Find where the given text appears and provide that cell's center as (X, Y) coordinate. 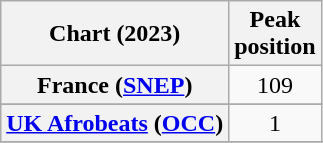
UK Afrobeats (OCC) (115, 123)
France (SNEP) (115, 85)
109 (275, 85)
1 (275, 123)
Peakposition (275, 34)
Chart (2023) (115, 34)
